Return (x, y) of the center of cell containing provided text 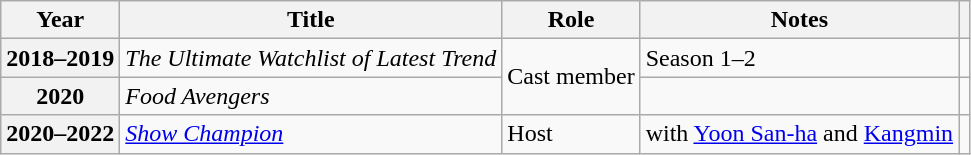
Cast member (571, 77)
with Yoon San-ha and Kangmin (799, 134)
Show Champion (311, 134)
The Ultimate Watchlist of Latest Trend (311, 58)
Food Avengers (311, 96)
2020 (60, 96)
Year (60, 20)
Title (311, 20)
Host (571, 134)
2020–2022 (60, 134)
Role (571, 20)
Season 1–2 (799, 58)
2018–2019 (60, 58)
Notes (799, 20)
